Return the [X, Y] coordinate for the center point of the cell that contains the specified text.  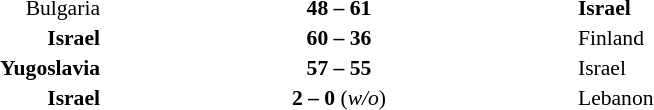
57 – 55 [339, 68]
60 – 36 [339, 38]
